For the text-containing cell, return its midpoint in (X, Y) coordinate format. 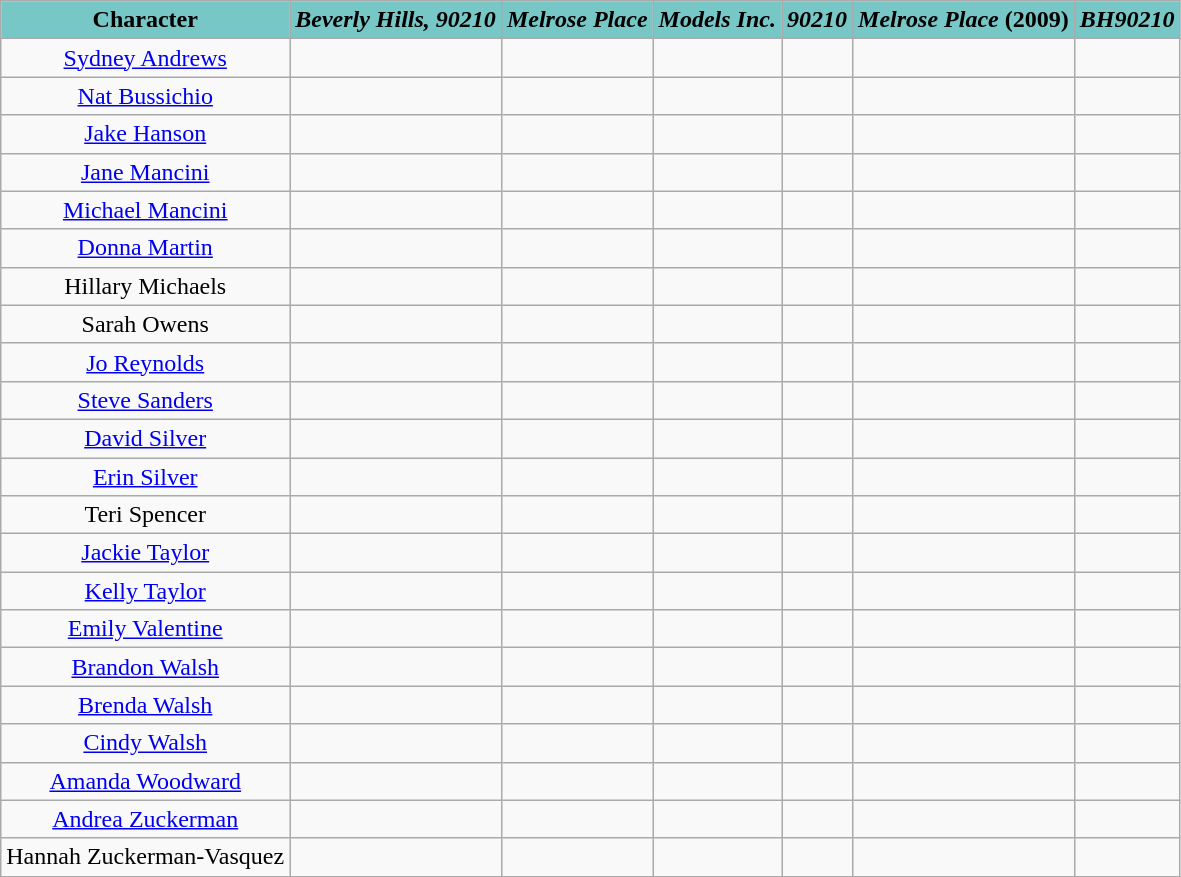
Beverly Hills, 90210 (396, 20)
Melrose Place (2009) (964, 20)
Jake Hanson (146, 134)
Kelly Taylor (146, 591)
Andrea Zuckerman (146, 819)
Amanda Woodward (146, 781)
Melrose Place (577, 20)
Emily Valentine (146, 629)
BH90210 (1127, 20)
Donna Martin (146, 248)
Steve Sanders (146, 400)
Erin Silver (146, 477)
Teri Spencer (146, 515)
Hillary Michaels (146, 286)
Sarah Owens (146, 324)
Models Inc. (717, 20)
Jane Mancini (146, 172)
Brenda Walsh (146, 705)
Character (146, 20)
Jo Reynolds (146, 362)
Cindy Walsh (146, 743)
Jackie Taylor (146, 553)
Michael Mancini (146, 210)
Brandon Walsh (146, 667)
Nat Bussichio (146, 96)
Hannah Zuckerman-Vasquez (146, 857)
David Silver (146, 438)
90210 (818, 20)
Sydney Andrews (146, 58)
